Output the [X, Y] coordinate of the center of the cell containing the given text.  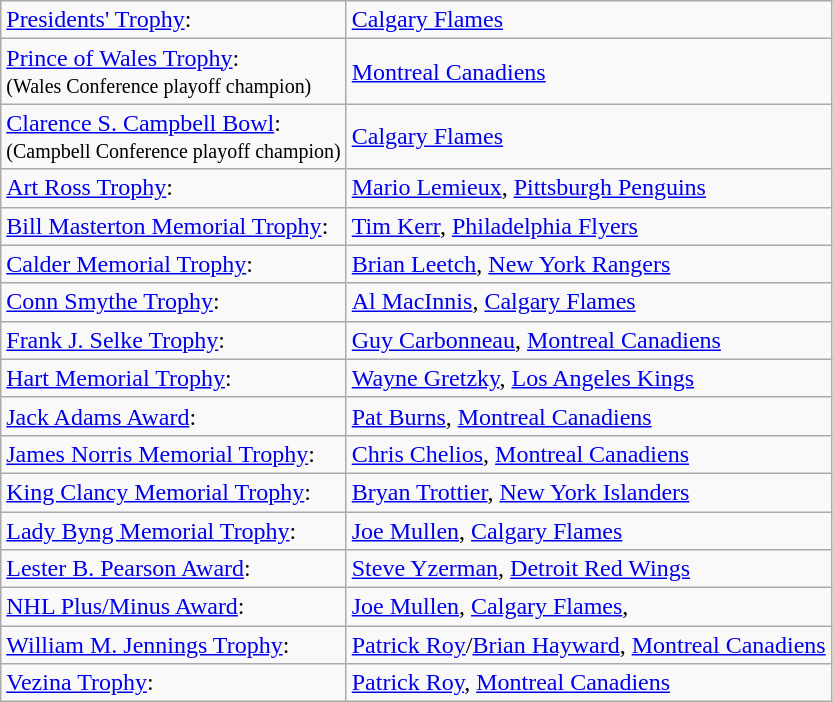
Frank J. Selke Trophy: [174, 340]
Joe Mullen, Calgary Flames, [588, 607]
Hart Memorial Trophy: [174, 378]
King Clancy Memorial Trophy: [174, 492]
James Norris Memorial Trophy: [174, 454]
Pat Burns, Montreal Canadiens [588, 416]
Prince of Wales Trophy: (Wales Conference playoff champion) [174, 72]
Patrick Roy/Brian Hayward, Montreal Canadiens [588, 645]
Conn Smythe Trophy: [174, 302]
Patrick Roy, Montreal Canadiens [588, 683]
Calder Memorial Trophy: [174, 264]
Steve Yzerman, Detroit Red Wings [588, 569]
Bryan Trottier, New York Islanders [588, 492]
Lady Byng Memorial Trophy: [174, 531]
Clarence S. Campbell Bowl: (Campbell Conference playoff champion) [174, 136]
Joe Mullen, Calgary Flames [588, 531]
NHL Plus/Minus Award: [174, 607]
Chris Chelios, Montreal Canadiens [588, 454]
Brian Leetch, New York Rangers [588, 264]
Guy Carbonneau, Montreal Canadiens [588, 340]
Lester B. Pearson Award: [174, 569]
Montreal Canadiens [588, 72]
Al MacInnis, Calgary Flames [588, 302]
Wayne Gretzky, Los Angeles Kings [588, 378]
Bill Masterton Memorial Trophy: [174, 226]
Mario Lemieux, Pittsburgh Penguins [588, 188]
Presidents' Trophy: [174, 20]
Jack Adams Award: [174, 416]
Tim Kerr, Philadelphia Flyers [588, 226]
Vezina Trophy: [174, 683]
William M. Jennings Trophy: [174, 645]
Art Ross Trophy: [174, 188]
